Pinpoint the cell where the given text exists, returning its [X, Y] midpoint coordinate. 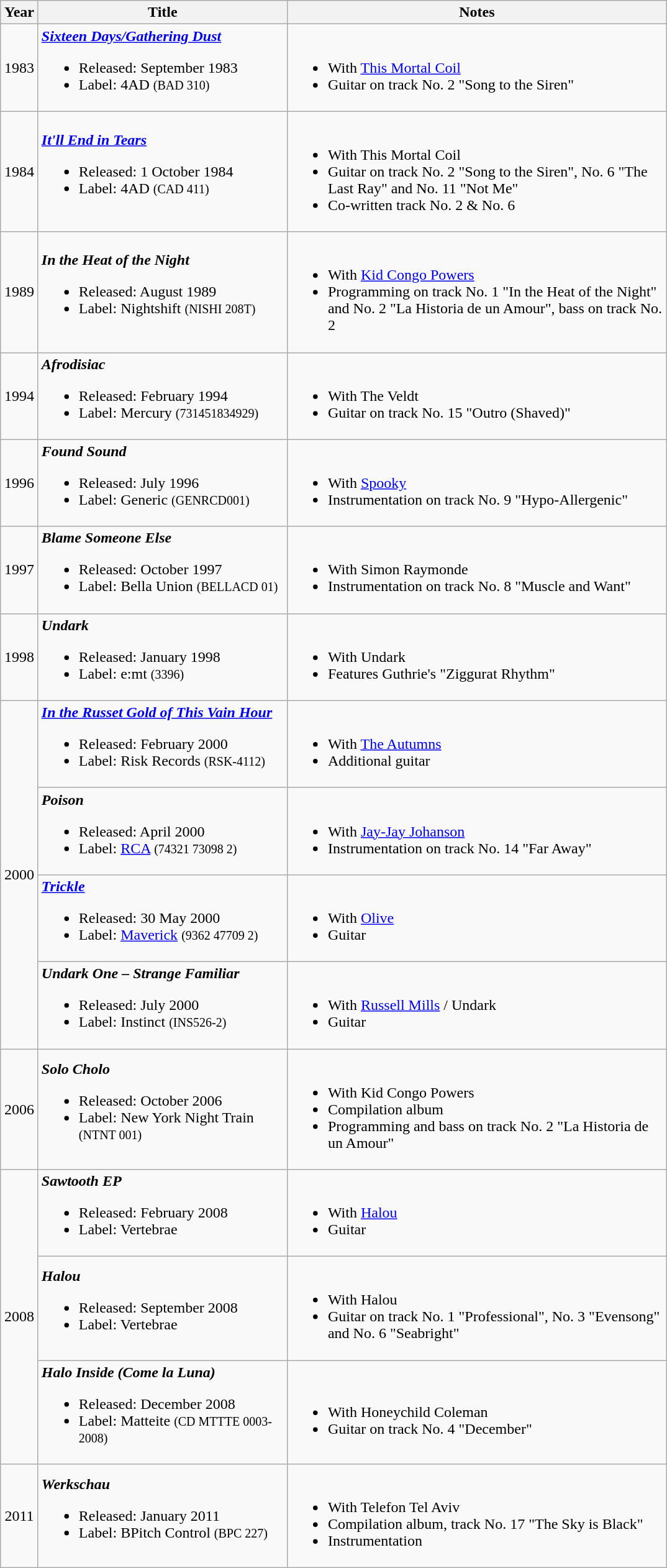
TrickleReleased: 30 May 2000Label: Maverick (9362 47709 2) [163, 918]
PoisonReleased: April 2000Label: RCA (74321 73098 2) [163, 831]
1997 [20, 570]
HalouReleased: September 2008Label: Vertebrae [163, 1309]
With Telefon Tel AvivCompilation album, track No. 17 "The Sky is Black"Instrumentation [477, 1516]
Sawtooth EPReleased: February 2008Label: Vertebrae [163, 1213]
With HalouGuitar on track No. 1 "Professional", No. 3 "Evensong" and No. 6 "Seabright" [477, 1309]
With Russell Mills / UndarkGuitar [477, 1005]
Year [20, 12]
Blame Someone ElseReleased: October 1997Label: Bella Union (BELLACD 01) [163, 570]
WerkschauReleased: January 2011Label: BPitch Control (BPC 227) [163, 1516]
Halo Inside (Come la Luna)Released: December 2008Label: Matteite (CD MTTTE 0003-2008) [163, 1412]
With The VeldtGuitar on track No. 15 "Outro (Shaved)" [477, 396]
Title [163, 12]
1998 [20, 657]
Solo CholoReleased: October 2006Label: New York Night Train (NTNT 001) [163, 1109]
In the Heat of the NightReleased: August 1989Label: Nightshift (NISHI 208T) [163, 292]
1996 [20, 483]
2008 [20, 1317]
2011 [20, 1516]
With HalouGuitar [477, 1213]
With Kid Congo PowersCompilation albumProgramming and bass on track No. 2 "La Historia de un Amour" [477, 1109]
It'll End in TearsReleased: 1 October 1984Label: 4AD (CAD 411) [163, 172]
With UndarkFeatures Guthrie's "Ziggurat Rhythm" [477, 657]
2000 [20, 874]
With This Mortal CoilGuitar on track No. 2 "Song to the Siren", No. 6 "The Last Ray" and No. 11 "Not Me"Co-written track No. 2 & No. 6 [477, 172]
With OliveGuitar [477, 918]
1994 [20, 396]
With Jay-Jay JohansonInstrumentation on track No. 14 "Far Away" [477, 831]
With This Mortal CoilGuitar on track No. 2 "Song to the Siren" [477, 68]
With Honeychild ColemanGuitar on track No. 4 "December" [477, 1412]
1983 [20, 68]
With Simon RaymondeInstrumentation on track No. 8 "Muscle and Want" [477, 570]
AfrodisiacReleased: February 1994Label: Mercury (731451834929) [163, 396]
With The AutumnsAdditional guitar [477, 744]
In the Russet Gold of This Vain HourReleased: February 2000Label: Risk Records (RSK-4112) [163, 744]
UndarkReleased: January 1998Label: e:mt (3396) [163, 657]
Sixteen Days/Gathering DustReleased: September 1983Label: 4AD (BAD 310) [163, 68]
With SpookyInstrumentation on track No. 9 "Hypo-Allergenic" [477, 483]
1984 [20, 172]
2006 [20, 1109]
Notes [477, 12]
1989 [20, 292]
Found SoundReleased: July 1996Label: Generic (GENRCD001) [163, 483]
With Kid Congo PowersProgramming on track No. 1 "In the Heat of the Night" and No. 2 "La Historia de un Amour", bass on track No. 2 [477, 292]
Undark One – Strange FamiliarReleased: July 2000Label: Instinct (INS526-2) [163, 1005]
